Provide the [x, y] coordinate of the cell's center where the given text is located.  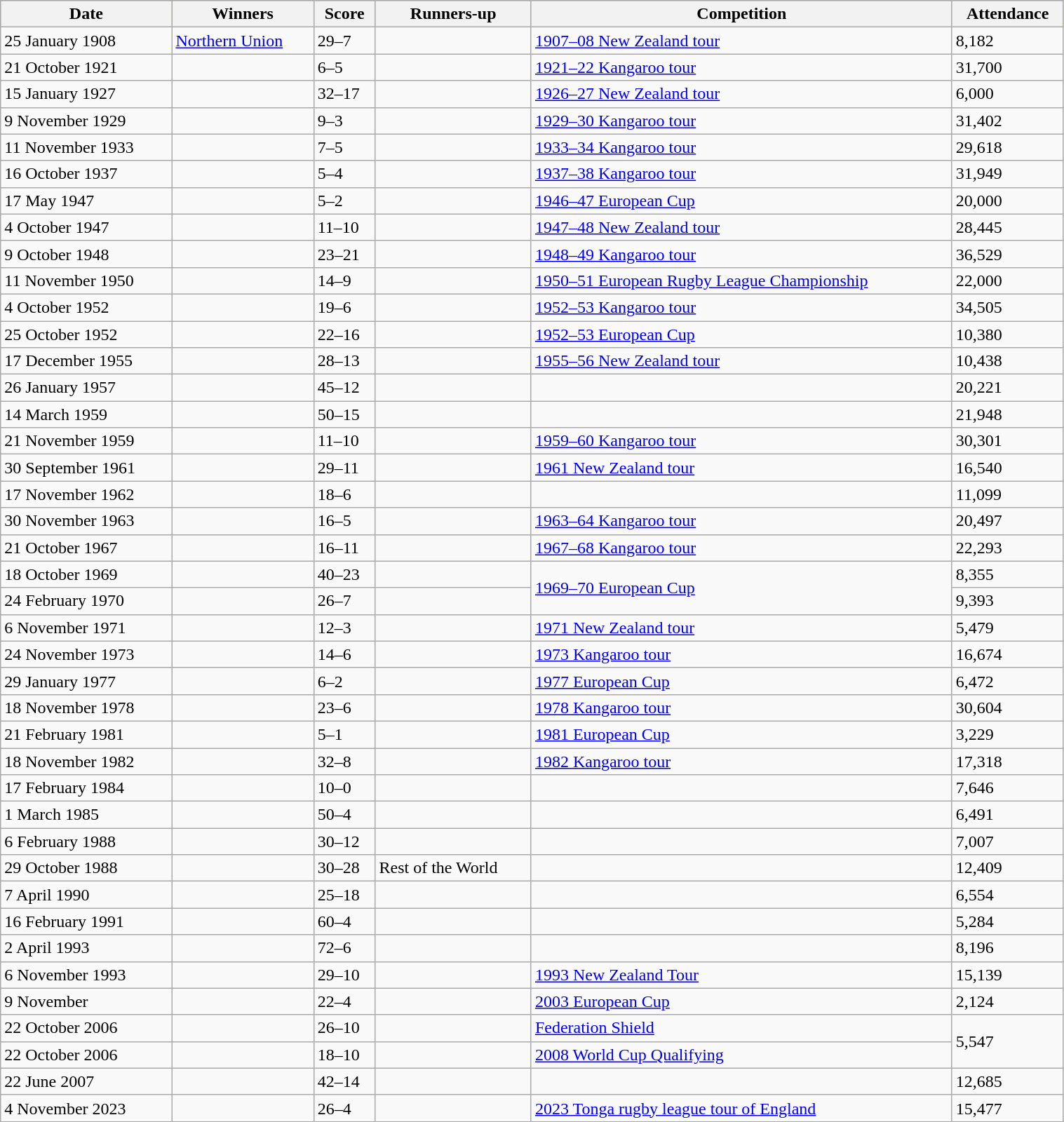
29,618 [1007, 147]
31,700 [1007, 67]
21 November 1959 [86, 441]
12,685 [1007, 1081]
16,674 [1007, 654]
23–6 [344, 708]
22,293 [1007, 548]
20,221 [1007, 388]
60–4 [344, 921]
26–7 [344, 601]
18 November 1978 [86, 708]
1993 New Zealand Tour [741, 975]
8,196 [1007, 948]
10,438 [1007, 361]
18–6 [344, 494]
31,949 [1007, 174]
1937–38 Kangaroo tour [741, 174]
9 November [86, 1001]
Score [344, 14]
14–9 [344, 280]
25–18 [344, 895]
1946–47 European Cup [741, 201]
Winners [243, 14]
16,540 [1007, 468]
20,497 [1007, 521]
10–0 [344, 788]
4 November 2023 [86, 1108]
28,445 [1007, 227]
15 January 1927 [86, 94]
1971 New Zealand tour [741, 628]
17 May 1947 [86, 201]
34,505 [1007, 307]
9 October 1948 [86, 254]
17,318 [1007, 761]
6,472 [1007, 681]
25 January 1908 [86, 41]
1969–70 European Cup [741, 588]
2,124 [1007, 1001]
7 April 1990 [86, 895]
22,000 [1007, 280]
1950–51 European Rugby League Championship [741, 280]
5–2 [344, 201]
1933–34 Kangaroo tour [741, 147]
2008 World Cup Qualifying [741, 1055]
6 February 1988 [86, 841]
18 November 1982 [86, 761]
8,182 [1007, 41]
5,284 [1007, 921]
1 March 1985 [86, 815]
18 October 1969 [86, 574]
6 November 1971 [86, 628]
16–5 [344, 521]
2003 European Cup [741, 1001]
5–4 [344, 174]
5–1 [344, 734]
11,099 [1007, 494]
6–2 [344, 681]
1947–48 New Zealand tour [741, 227]
25 October 1952 [86, 334]
17 November 1962 [86, 494]
2 April 1993 [86, 948]
29–11 [344, 468]
31,402 [1007, 121]
30 November 1963 [86, 521]
12,409 [1007, 868]
14–6 [344, 654]
8,355 [1007, 574]
1926–27 New Zealand tour [741, 94]
9–3 [344, 121]
22–16 [344, 334]
1977 European Cup [741, 681]
7,007 [1007, 841]
21,948 [1007, 414]
1967–68 Kangaroo tour [741, 548]
72–6 [344, 948]
7,646 [1007, 788]
3,229 [1007, 734]
7–5 [344, 147]
32–17 [344, 94]
21 October 1921 [86, 67]
21 October 1967 [86, 548]
23–21 [344, 254]
1955–56 New Zealand tour [741, 361]
30 September 1961 [86, 468]
4 October 1952 [86, 307]
6,000 [1007, 94]
4 October 1947 [86, 227]
9,393 [1007, 601]
1952–53 Kangaroo tour [741, 307]
1961 New Zealand tour [741, 468]
32–8 [344, 761]
22 June 2007 [86, 1081]
36,529 [1007, 254]
22–4 [344, 1001]
1929–30 Kangaroo tour [741, 121]
28–13 [344, 361]
Runners-up [453, 14]
24 November 1973 [86, 654]
29 January 1977 [86, 681]
26–10 [344, 1028]
15,139 [1007, 975]
42–14 [344, 1081]
Competition [741, 14]
26–4 [344, 1108]
12–3 [344, 628]
45–12 [344, 388]
29 October 1988 [86, 868]
17 December 1955 [86, 361]
1981 European Cup [741, 734]
1921–22 Kangaroo tour [741, 67]
14 March 1959 [86, 414]
1959–60 Kangaroo tour [741, 441]
30–12 [344, 841]
Federation Shield [741, 1028]
6–5 [344, 67]
30–28 [344, 868]
1982 Kangaroo tour [741, 761]
2023 Tonga rugby league tour of England [741, 1108]
1948–49 Kangaroo tour [741, 254]
19–6 [344, 307]
24 February 1970 [86, 601]
15,477 [1007, 1108]
6 November 1993 [86, 975]
Date [86, 14]
1952–53 European Cup [741, 334]
30,301 [1007, 441]
Northern Union [243, 41]
21 February 1981 [86, 734]
16 February 1991 [86, 921]
1978 Kangaroo tour [741, 708]
5,479 [1007, 628]
1963–64 Kangaroo tour [741, 521]
20,000 [1007, 201]
17 February 1984 [86, 788]
9 November 1929 [86, 121]
50–4 [344, 815]
29–7 [344, 41]
50–15 [344, 414]
18–10 [344, 1055]
16 October 1937 [86, 174]
5,547 [1007, 1041]
6,554 [1007, 895]
16–11 [344, 548]
1973 Kangaroo tour [741, 654]
11 November 1933 [86, 147]
30,604 [1007, 708]
10,380 [1007, 334]
6,491 [1007, 815]
11 November 1950 [86, 280]
26 January 1957 [86, 388]
1907–08 New Zealand tour [741, 41]
Attendance [1007, 14]
40–23 [344, 574]
29–10 [344, 975]
Rest of the World [453, 868]
